Output the [X, Y] coordinate of the center of the cell containing the given text.  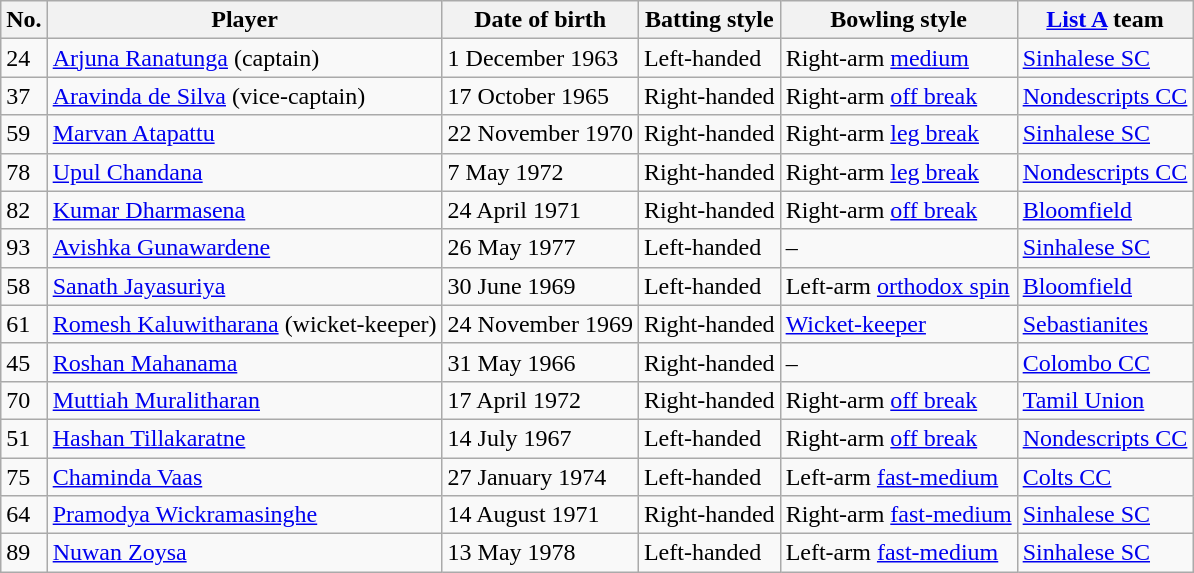
No. [24, 20]
Pramodya Wickramasinghe [244, 515]
24 November 1969 [540, 324]
Marvan Atapattu [244, 134]
Romesh Kaluwitharana (wicket-keeper) [244, 324]
Arjuna Ranatunga (captain) [244, 58]
45 [24, 362]
Hashan Tillakaratne [244, 438]
Nuwan Zoysa [244, 553]
Kumar Dharmasena [244, 210]
List A team [1105, 20]
14 July 1967 [540, 438]
27 January 1974 [540, 477]
24 April 1971 [540, 210]
Muttiah Muralitharan [244, 400]
Right-arm medium [898, 58]
31 May 1966 [540, 362]
Player [244, 20]
17 April 1972 [540, 400]
17 October 1965 [540, 96]
Sanath Jayasuriya [244, 286]
Sebastianites [1105, 324]
24 [24, 58]
58 [24, 286]
Date of birth [540, 20]
Roshan Mahanama [244, 362]
75 [24, 477]
30 June 1969 [540, 286]
Chaminda Vaas [244, 477]
93 [24, 248]
14 August 1971 [540, 515]
78 [24, 172]
Right-arm fast-medium [898, 515]
13 May 1978 [540, 553]
26 May 1977 [540, 248]
Batting style [709, 20]
Bowling style [898, 20]
64 [24, 515]
Avishka Gunawardene [244, 248]
51 [24, 438]
Aravinda de Silva (vice-captain) [244, 96]
Tamil Union [1105, 400]
Colombo CC [1105, 362]
61 [24, 324]
59 [24, 134]
70 [24, 400]
1 December 1963 [540, 58]
Wicket-keeper [898, 324]
Colts CC [1105, 477]
82 [24, 210]
22 November 1970 [540, 134]
7 May 1972 [540, 172]
Left-arm orthodox spin [898, 286]
37 [24, 96]
89 [24, 553]
Upul Chandana [244, 172]
